Return (X, Y) of the center of cell containing provided text 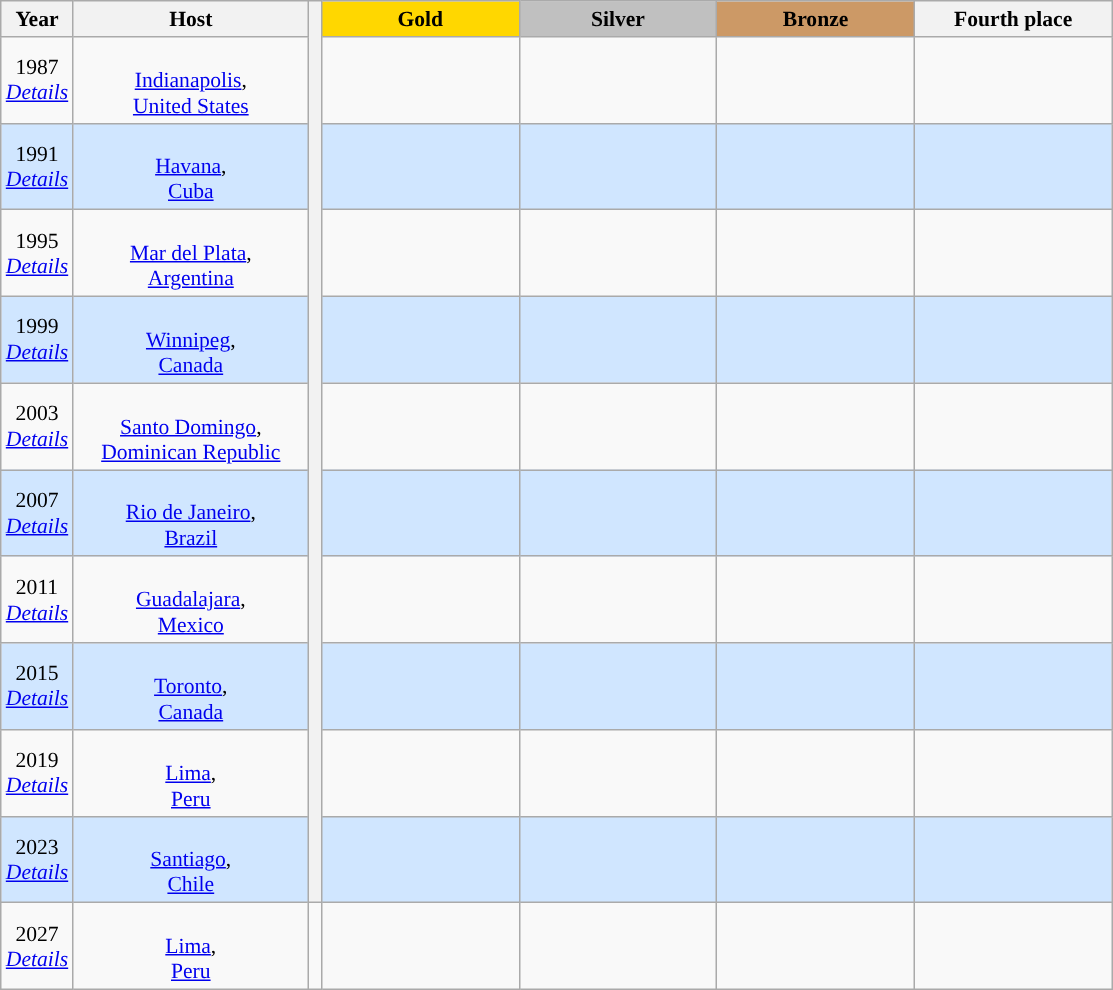
Santo Domingo,Dominican Republic (190, 426)
1995Details (37, 254)
1991Details (37, 166)
Havana,Cuba (190, 166)
1987Details (37, 80)
Mar del Plata,Argentina (190, 254)
2019Details (37, 774)
Gold (420, 19)
Winnipeg,Canada (190, 340)
2007Details (37, 514)
2027Details (37, 946)
Silver (618, 19)
Toronto,Canada (190, 686)
Fourth place (1013, 19)
Bronze (816, 19)
Guadalajara,Mexico (190, 600)
Year (37, 19)
2011Details (37, 600)
Host (190, 19)
2023Details (37, 860)
Rio de Janeiro,Brazil (190, 514)
Santiago,Chile (190, 860)
2015Details (37, 686)
Indianapolis,United States (190, 80)
1999Details (37, 340)
2003Details (37, 426)
